From the cell containing the given text, extract its center point as (X, Y) coordinate. 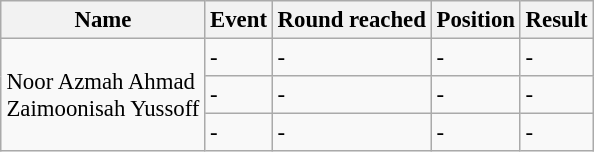
Event (239, 20)
Noor Azmah AhmadZaimoonisah Yussoff (103, 96)
Position (476, 20)
Name (103, 20)
Round reached (352, 20)
Result (556, 20)
